Provide the (x, y) coordinate of the cell's center where the given text is located.  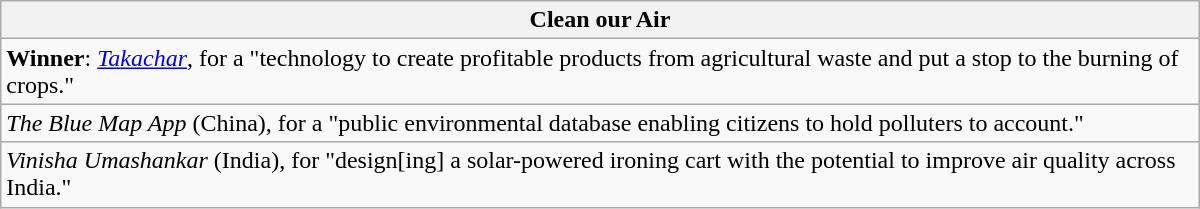
Vinisha Umashankar (India), for "design[ing] a solar-powered ironing cart with the potential to improve air quality across India." (600, 174)
Winner: Takachar, for a "technology to create profitable products from agricultural waste and put a stop to the burning of crops." (600, 72)
Clean our Air (600, 20)
The Blue Map App (China), for a "public environmental database enabling citizens to hold polluters to account." (600, 123)
